Pinpoint the cell where the given text exists, returning its (x, y) midpoint coordinate. 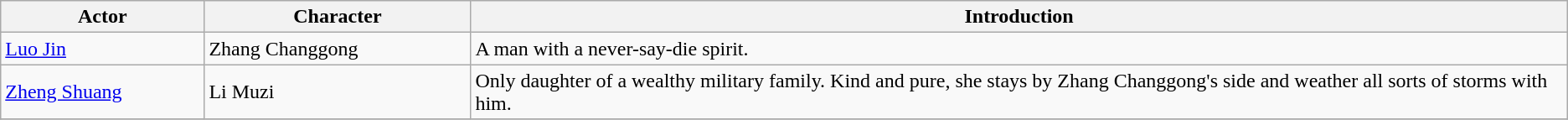
Actor (102, 17)
Luo Jin (102, 49)
A man with a never-say-die spirit. (1019, 49)
Zhang Changgong (338, 49)
Introduction (1019, 17)
Character (338, 17)
Zheng Shuang (102, 92)
Only daughter of a wealthy military family. Kind and pure, she stays by Zhang Changgong's side and weather all sorts of storms with him. (1019, 92)
Li Muzi (338, 92)
